Return [x, y] of the center of cell containing provided text 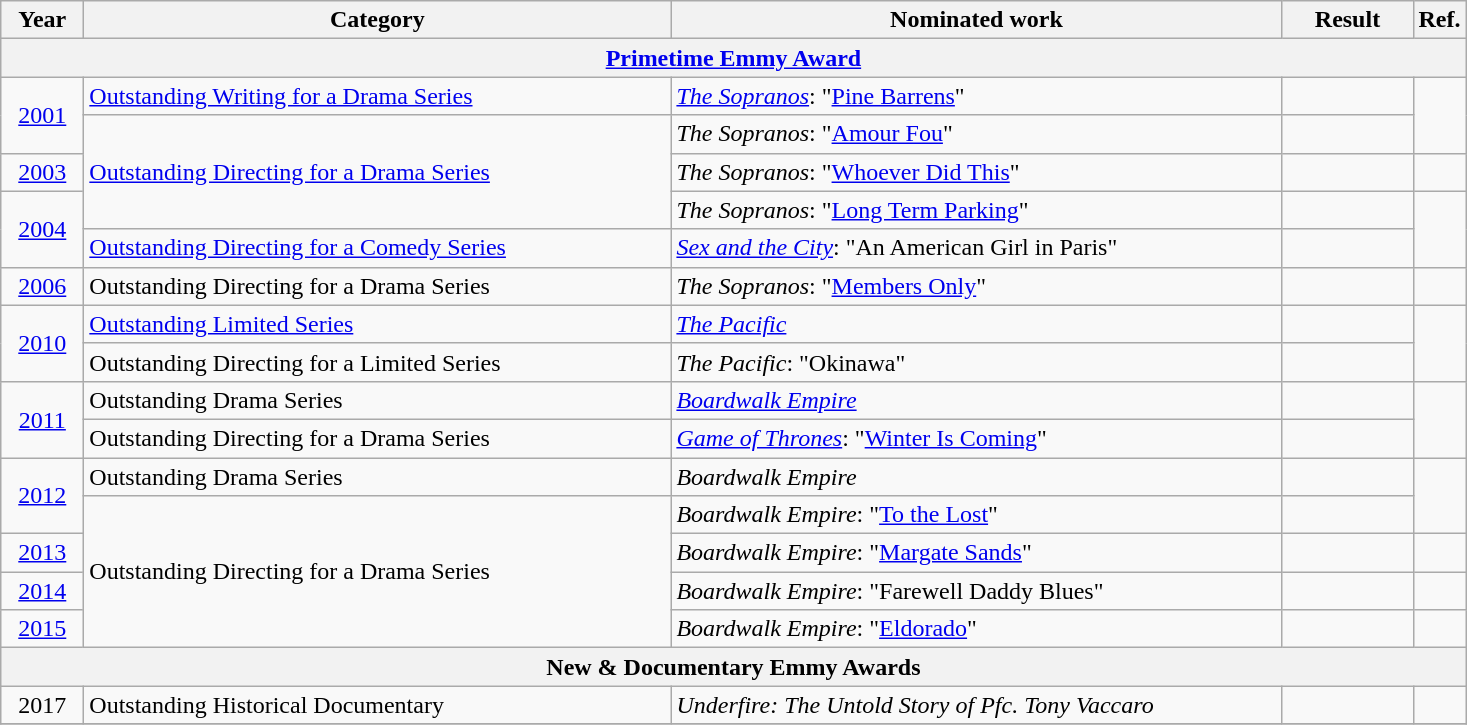
2014 [42, 591]
Boardwalk Empire: "Farewell Daddy Blues" [976, 591]
Boardwalk Empire: "Margate Sands" [976, 553]
Boardwalk Empire: "Eldorado" [976, 629]
2003 [42, 172]
The Sopranos: "Long Term Parking" [976, 210]
Year [42, 20]
The Sopranos: "Members Only" [976, 286]
2001 [42, 115]
The Sopranos: "Pine Barrens" [976, 96]
Ref. [1440, 20]
Sex and the City: "An American Girl in Paris" [976, 248]
Outstanding Directing for a Comedy Series [378, 248]
Game of Thrones: "Winter Is Coming" [976, 438]
Outstanding Historical Documentary [378, 705]
Category [378, 20]
Nominated work [976, 20]
Boardwalk Empire: "To the Lost" [976, 515]
2010 [42, 343]
Outstanding Limited Series [378, 324]
The Sopranos: "Whoever Did This" [976, 172]
2015 [42, 629]
2004 [42, 229]
2013 [42, 553]
The Pacific [976, 324]
Result [1348, 20]
Outstanding Directing for a Limited Series [378, 362]
2017 [42, 705]
2012 [42, 496]
Outstanding Writing for a Drama Series [378, 96]
New & Documentary Emmy Awards [734, 667]
2006 [42, 286]
The Sopranos: "Amour Fou" [976, 134]
Underfire: The Untold Story of Pfc. Tony Vaccaro [976, 705]
The Pacific: "Okinawa" [976, 362]
2011 [42, 419]
Primetime Emmy Award [734, 58]
